Determine the (x, y) coordinate at the center of the cell enclosing the given text.  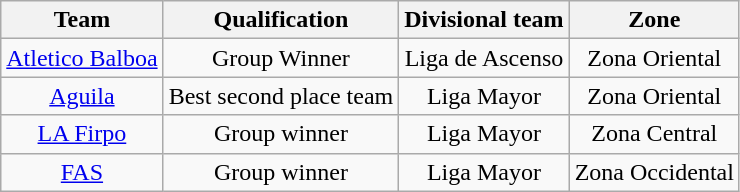
Zona Occidental (654, 172)
Zona Central (654, 134)
Aguila (82, 96)
FAS (82, 172)
Qualification (281, 20)
Atletico Balboa (82, 58)
Liga de Ascenso (484, 58)
Group Winner (281, 58)
Zone (654, 20)
Team (82, 20)
Divisional team (484, 20)
LA Firpo (82, 134)
Best second place team (281, 96)
